Capture the cell that displays the provided text and extract its [X, Y] central coordinate. 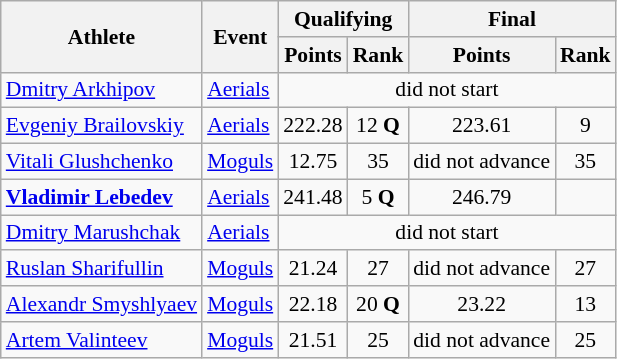
Alexandr Smyshlyaev [102, 304]
20 Q [378, 304]
Dmitry Marushchak [102, 233]
241.48 [312, 197]
13 [586, 304]
Evgeniy Brailovskiy [102, 126]
Vladimir Lebedev [102, 197]
Artem Valinteev [102, 340]
Event [240, 36]
Vitali Glushchenko [102, 162]
21.51 [312, 340]
5 Q [378, 197]
Final [512, 19]
Dmitry Arkhipov [102, 90]
Ruslan Sharifullin [102, 269]
Athlete [102, 36]
222.28 [312, 126]
22.18 [312, 304]
12.75 [312, 162]
9 [586, 126]
21.24 [312, 269]
Qualifying [343, 19]
223.61 [482, 126]
246.79 [482, 197]
12 Q [378, 126]
23.22 [482, 304]
